Detect which cell encompasses the target text, then output its (X, Y) center coordinate. 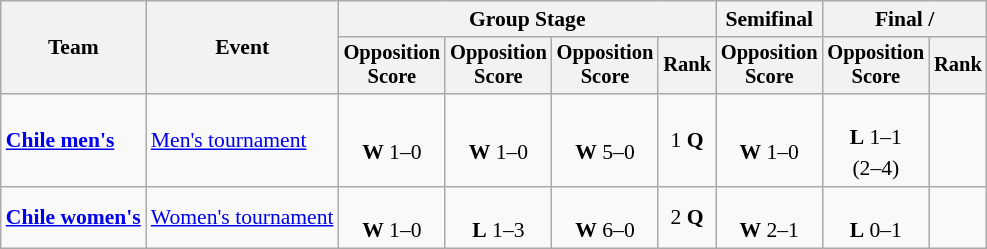
1 Q (687, 140)
L 1–1 (2–4) (876, 140)
W 6–0 (606, 218)
Semifinal (770, 19)
Group Stage (528, 19)
2 Q (687, 218)
Team (74, 48)
Chile men's (74, 140)
Final / (904, 19)
L 1–3 (498, 218)
L 0–1 (876, 218)
Event (242, 48)
W 5–0 (606, 140)
W 2–1 (770, 218)
Men's tournament (242, 140)
Women's tournament (242, 218)
Chile women's (74, 218)
